Provide the (X, Y) coordinate of the cell's center where the given text is located.  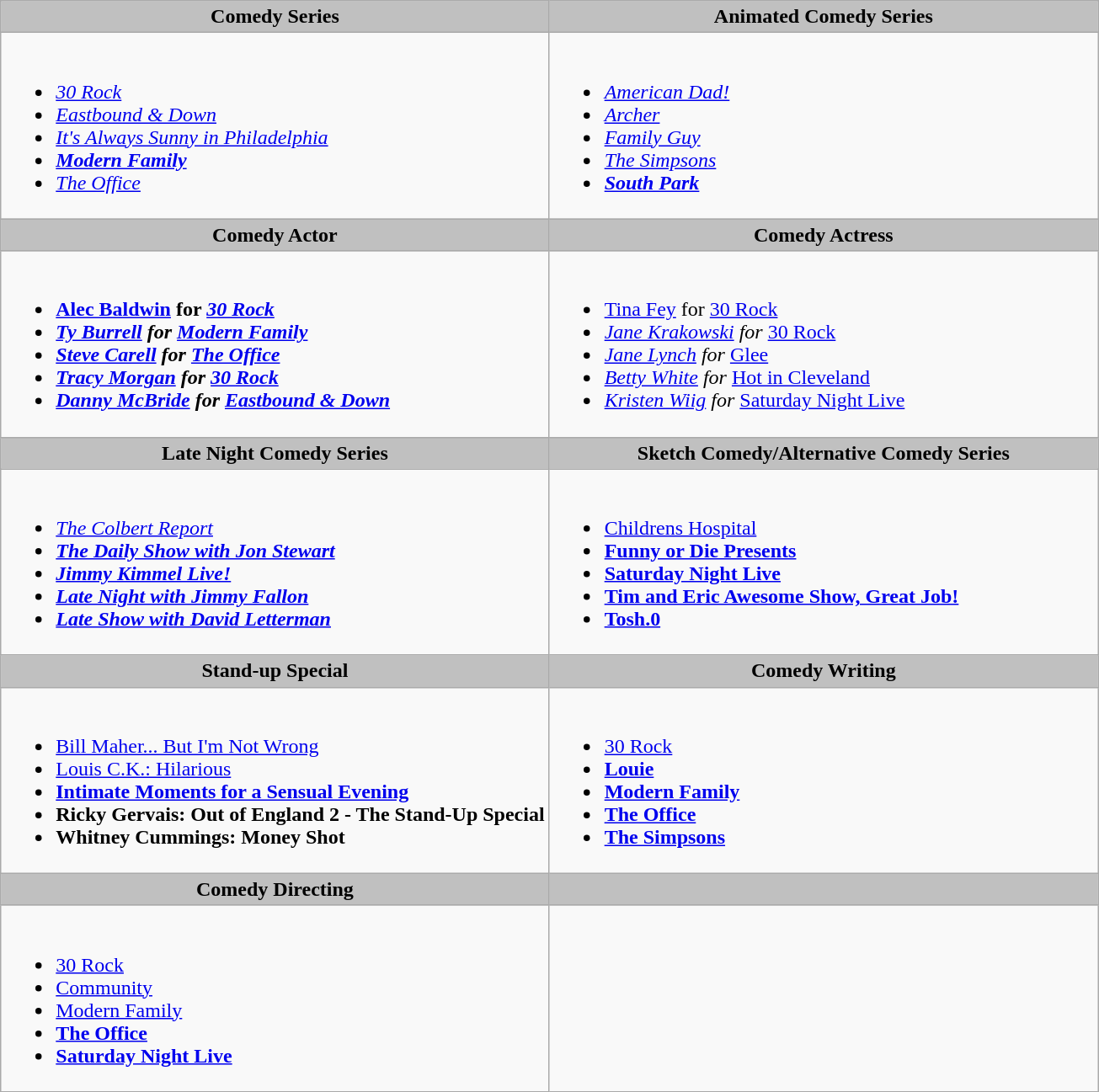
Comedy Directing (275, 889)
30 RockLouieModern FamilyThe OfficeThe Simpsons (824, 780)
Alec Baldwin for 30 RockTy Burrell for Modern FamilySteve Carell for The OfficeTracy Morgan for 30 RockDanny McBride for Eastbound & Down (275, 344)
Comedy Series (275, 17)
30 RockCommunityModern FamilyThe OfficeSaturday Night Live (275, 999)
Stand-up Special (275, 671)
Animated Comedy Series (824, 17)
Tina Fey for 30 RockJane Krakowski for 30 RockJane Lynch for GleeBetty White for Hot in ClevelandKristen Wiig for Saturday Night Live (824, 344)
Comedy Actress (824, 235)
Comedy Actor (275, 235)
Comedy Writing (824, 671)
Sketch Comedy/Alternative Comedy Series (824, 453)
Late Night Comedy Series (275, 453)
The Colbert Report The Daily Show with Jon StewartJimmy Kimmel Live!Late Night with Jimmy FallonLate Show with David Letterman (275, 562)
American Dad!ArcherFamily GuyThe SimpsonsSouth Park (824, 126)
30 RockEastbound & DownIt's Always Sunny in PhiladelphiaModern FamilyThe Office (275, 126)
Childrens HospitalFunny or Die PresentsSaturday Night LiveTim and Eric Awesome Show, Great Job!Tosh.0 (824, 562)
